Detect which cell encompasses the target text, then output its (x, y) center coordinate. 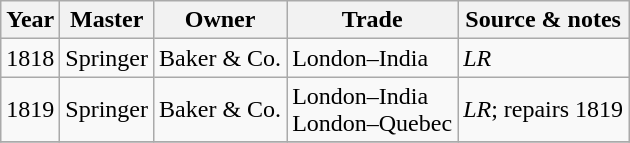
Year (30, 20)
1818 (30, 58)
Master (107, 20)
Trade (372, 20)
Owner (220, 20)
Source & notes (544, 20)
London–India (372, 58)
London–IndiaLondon–Quebec (372, 110)
1819 (30, 110)
LR (544, 58)
LR; repairs 1819 (544, 110)
